Search for the cell housing the specified text and yield its (x, y) center coordinate. 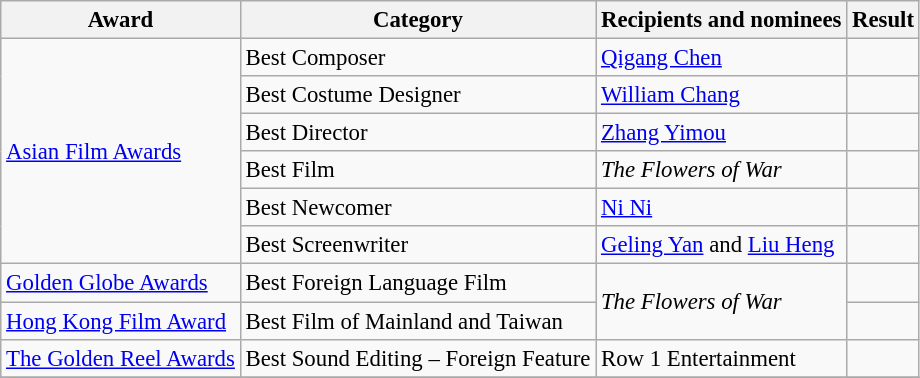
Zhang Yimou (722, 133)
Recipients and nominees (722, 20)
Qigang Chen (722, 58)
Best Film (418, 170)
Best Composer (418, 58)
Geling Yan and Liu Heng (722, 245)
Best Foreign Language Film (418, 283)
Best Newcomer (418, 208)
Result (884, 20)
Hong Kong Film Award (120, 321)
Award (120, 20)
William Chang (722, 95)
Ni Ni (722, 208)
Best Costume Designer (418, 95)
Best Film of Mainland and Taiwan (418, 321)
The Golden Reel Awards (120, 358)
Golden Globe Awards (120, 283)
Best Screenwriter (418, 245)
Category (418, 20)
Asian Film Awards (120, 152)
Best Sound Editing – Foreign Feature (418, 358)
Best Director (418, 133)
Row 1 Entertainment (722, 358)
